Detect which cell encompasses the target text, then output its [x, y] center coordinate. 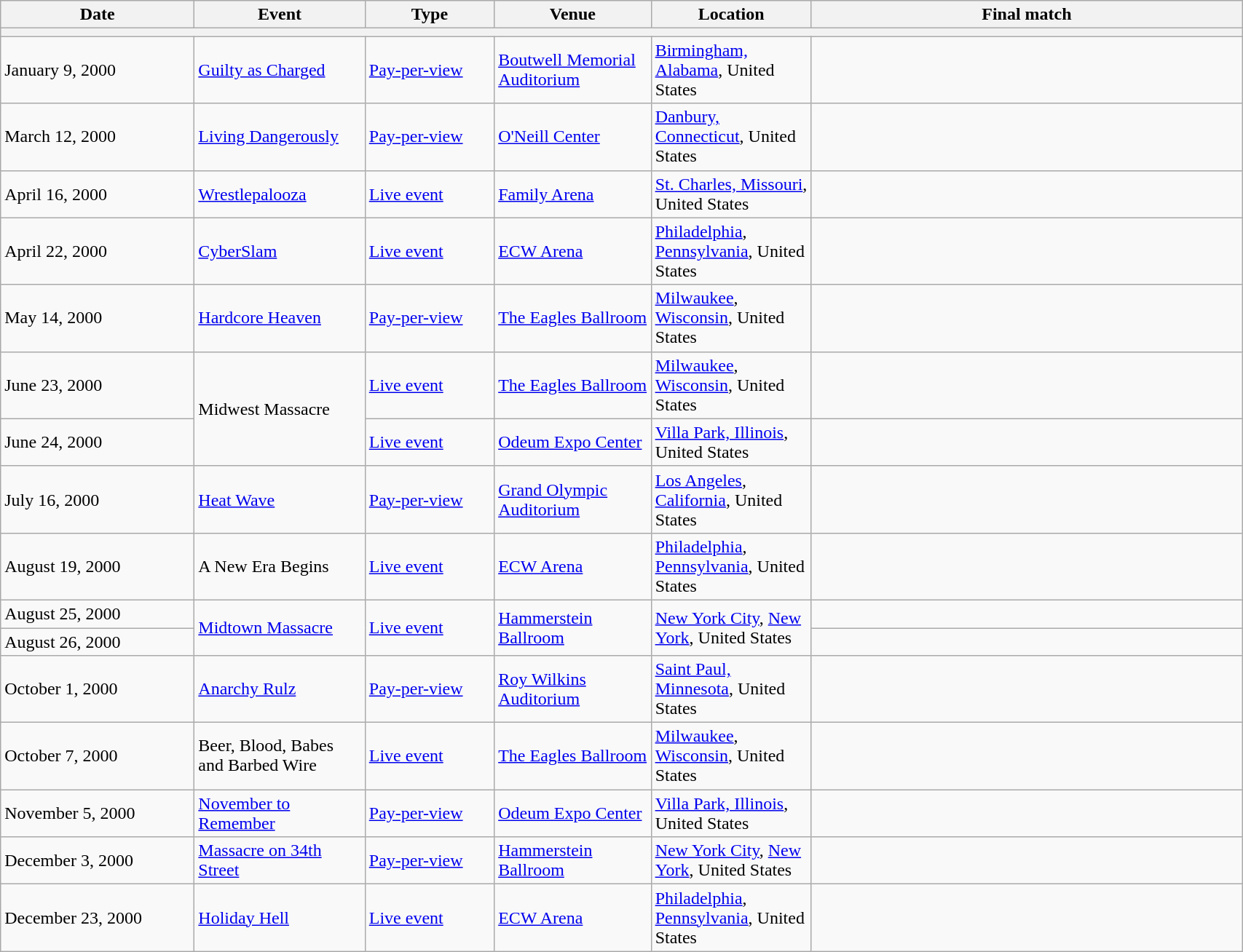
Danbury, Connecticut, United States [731, 137]
Hardcore Heaven [280, 318]
Boutwell Memorial Auditorium [572, 70]
Anarchy Rulz [280, 689]
June 24, 2000 [98, 443]
July 16, 2000 [98, 499]
May 14, 2000 [98, 318]
Holiday Hell [280, 918]
CyberSlam [280, 251]
April 22, 2000 [98, 251]
Saint Paul, Minnesota, United States [731, 689]
Los Angeles, California, United States [731, 499]
Location [731, 15]
October 7, 2000 [98, 756]
A New Era Begins [280, 566]
Beer, Blood, Babes and Barbed Wire [280, 756]
Final match [1027, 15]
Heat Wave [280, 499]
Event [280, 15]
O'Neill Center [572, 137]
Guilty as Charged [280, 70]
April 16, 2000 [98, 194]
December 3, 2000 [98, 860]
Midtown Massacre [280, 627]
December 23, 2000 [98, 918]
November to Remember [280, 814]
August 25, 2000 [98, 614]
March 12, 2000 [98, 137]
Living Dangerously [280, 137]
October 1, 2000 [98, 689]
August 26, 2000 [98, 641]
Wrestlepalooza [280, 194]
Venue [572, 15]
August 19, 2000 [98, 566]
Date [98, 15]
Birmingham, Alabama, United States [731, 70]
January 9, 2000 [98, 70]
Grand Olympic Auditorium [572, 499]
June 23, 2000 [98, 385]
Massacre on 34th Street [280, 860]
November 5, 2000 [98, 814]
Family Arena [572, 194]
St. Charles, Missouri, United States [731, 194]
Roy Wilkins Auditorium [572, 689]
Midwest Massacre [280, 409]
Type [430, 15]
